For the text-containing cell, return its midpoint in [x, y] coordinate format. 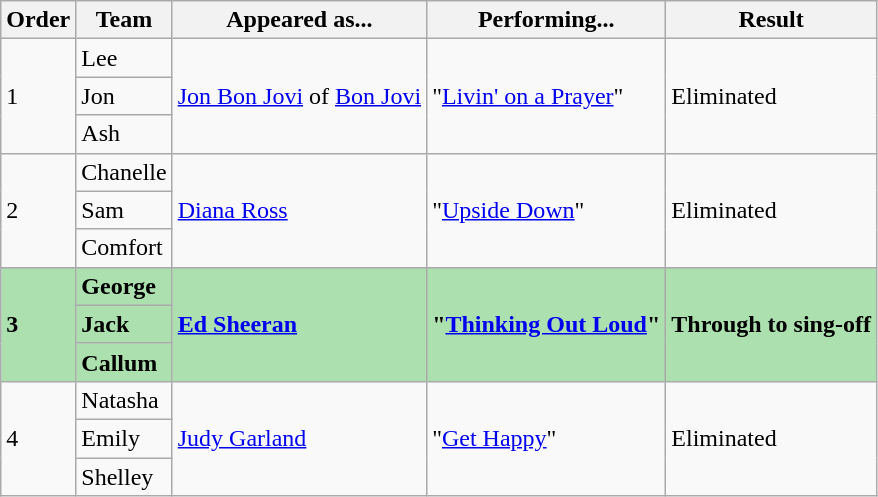
"Livin' on a Prayer" [546, 96]
Appeared as... [299, 20]
Order [38, 20]
Sam [124, 210]
"Upside Down" [546, 210]
1 [38, 96]
Team [124, 20]
George [124, 286]
Performing... [546, 20]
3 [38, 324]
Ed Sheeran [299, 324]
Ash [124, 134]
Callum [124, 362]
Through to sing-off [772, 324]
Jack [124, 324]
Natasha [124, 400]
"Get Happy" [546, 438]
Chanelle [124, 172]
Emily [124, 438]
Comfort [124, 248]
Shelley [124, 477]
"Thinking Out Loud" [546, 324]
4 [38, 438]
Judy Garland [299, 438]
2 [38, 210]
Diana Ross [299, 210]
Jon Bon Jovi of Bon Jovi [299, 96]
Result [772, 20]
Jon [124, 96]
Lee [124, 58]
